Detect which cell encompasses the target text, then output its (X, Y) center coordinate. 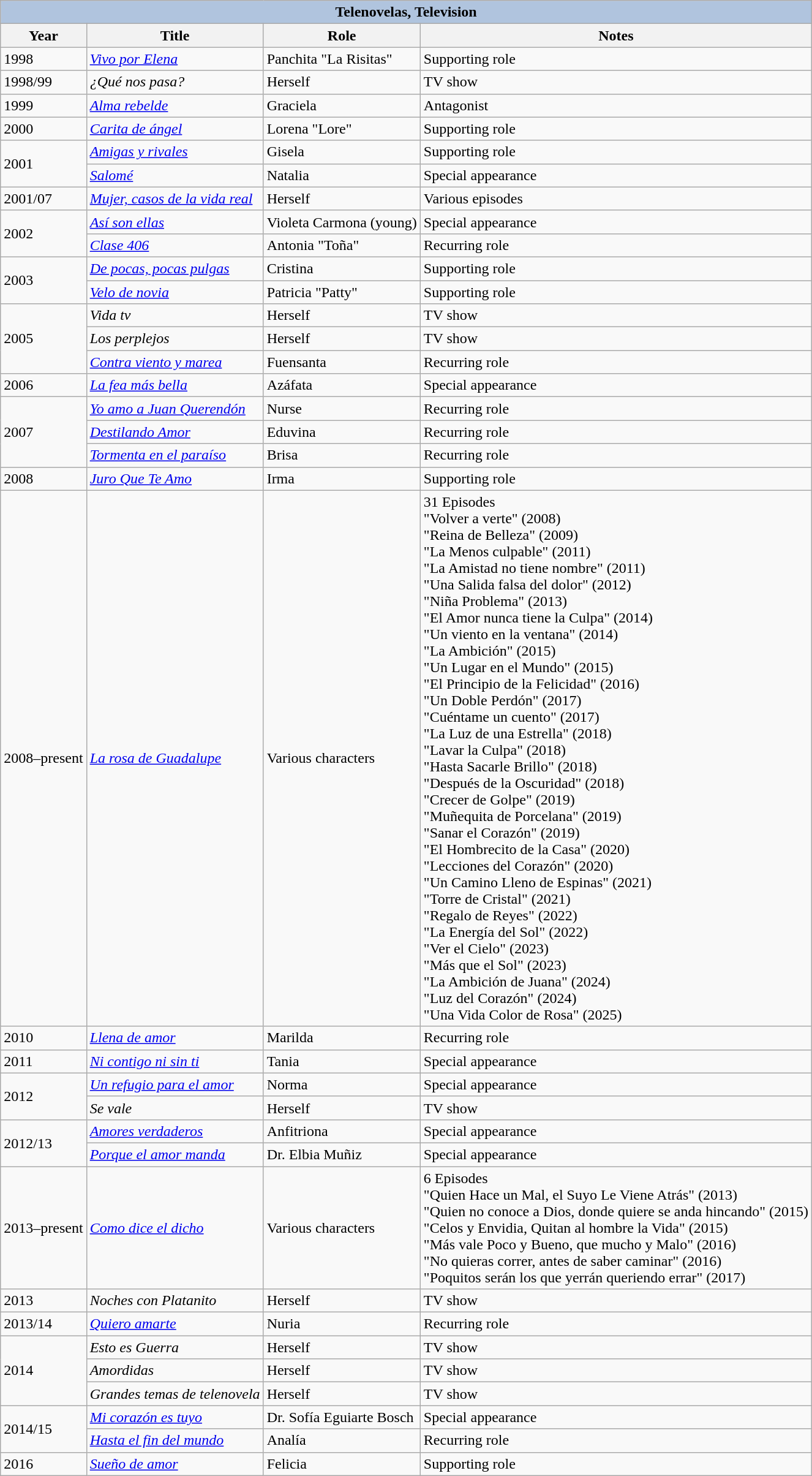
2014/15 (43, 1429)
Mujer, casos de la vida real (175, 199)
Clase 406 (175, 245)
2006 (43, 385)
Contra viento y marea (175, 362)
2013 (43, 1301)
2002 (43, 233)
2005 (43, 339)
Mi corazón es tuyo (175, 1417)
2003 (43, 280)
Dr. Elbia Muñiz (342, 1154)
Quiero amarte (175, 1324)
Gisela (342, 152)
Tania (342, 1061)
Antagonist (616, 105)
Destilando Amor (175, 432)
2012/13 (43, 1143)
Fuensanta (342, 362)
Marilda (342, 1038)
Analía (342, 1440)
Violeta Carmona (young) (342, 222)
Irma (342, 479)
2013/14 (43, 1324)
Year (43, 36)
Telenovelas, Television (407, 12)
2008–present (43, 759)
Así son ellas (175, 222)
1998 (43, 59)
Amigas y rivales (175, 152)
Alma rebelde (175, 105)
Porque el amor manda (175, 1154)
Norma (342, 1084)
Lorena "Lore" (342, 129)
Carita de ángel (175, 129)
Cristina (342, 268)
Vida tv (175, 316)
Esto es Guerra (175, 1347)
Llena de amor (175, 1038)
Eduvina (342, 432)
2013–present (43, 1228)
2011 (43, 1061)
Panchita "La Risitas" (342, 59)
Notes (616, 36)
Como dice el dicho (175, 1228)
Grandes temas de telenovela (175, 1394)
Ni contigo ni sin ti (175, 1061)
2007 (43, 432)
Amordidas (175, 1371)
Nurse (342, 409)
2000 (43, 129)
Un refugio para el amor (175, 1084)
Hasta el fin del mundo (175, 1440)
Se vale (175, 1108)
Salomé (175, 175)
Various episodes (616, 199)
De pocas, pocas pulgas (175, 268)
Sueño de amor (175, 1464)
Brisa (342, 455)
La fea más bella (175, 385)
La rosa de Guadalupe (175, 759)
Patricia "Patty" (342, 292)
1998/99 (43, 82)
2014 (43, 1371)
Tormenta en el paraíso (175, 455)
Graciela (342, 105)
2016 (43, 1464)
Noches con Platanito (175, 1301)
2001/07 (43, 199)
Antonia "Toña" (342, 245)
Juro Que Te Amo (175, 479)
Amores verdaderos (175, 1131)
Dr. Sofía Eguiarte Bosch (342, 1417)
Los perplejos (175, 339)
Natalia (342, 175)
Role (342, 36)
Felicia (342, 1464)
Yo amo a Juan Querendón (175, 409)
Anfitriona (342, 1131)
Nuria (342, 1324)
Azáfata (342, 385)
2008 (43, 479)
¿Qué nos pasa? (175, 82)
Vivo por Elena (175, 59)
2010 (43, 1038)
2012 (43, 1096)
1999 (43, 105)
Velo de novia (175, 292)
2001 (43, 164)
Title (175, 36)
